From the cell containing the given text, extract its center point as [x, y] coordinate. 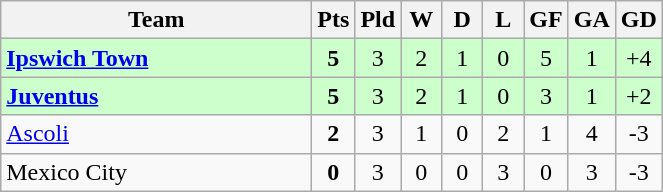
+2 [638, 96]
Team [156, 20]
W [422, 20]
D [462, 20]
Ipswich Town [156, 58]
GA [592, 20]
Pts [334, 20]
Mexico City [156, 172]
+4 [638, 58]
4 [592, 134]
Pld [378, 20]
GD [638, 20]
GF [546, 20]
L [504, 20]
Ascoli [156, 134]
Juventus [156, 96]
